Provide the (X, Y) coordinate of the cell's center where the given text is located.  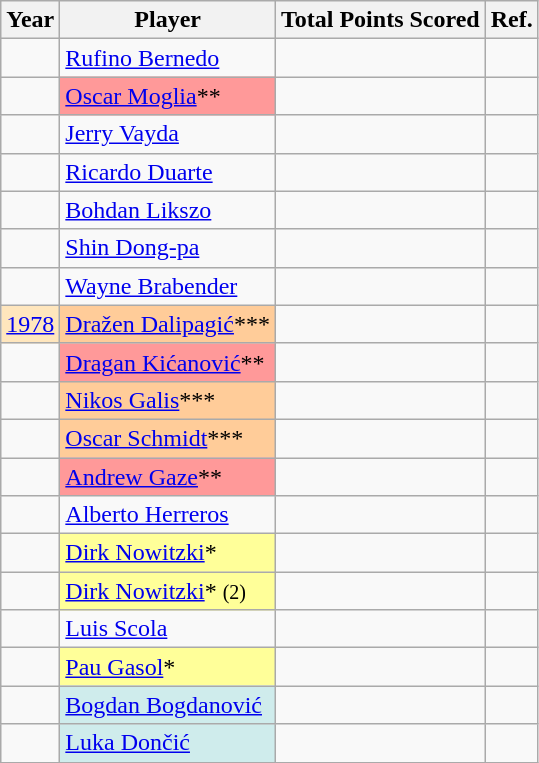
Luis Scola (168, 629)
Bohdan Likszo (168, 210)
Wayne Brabender (168, 286)
Bogdan Bogdanović (168, 705)
Player (168, 20)
Ricardo Duarte (168, 172)
Dirk Nowitzki* (168, 553)
Pau Gasol* (168, 667)
Shin Dong-pa (168, 248)
Luka Dončić (168, 743)
Ref. (512, 20)
Nikos Galis*** (168, 400)
Year (30, 20)
Dražen Dalipagić*** (168, 324)
Dirk Nowitzki* (2) (168, 591)
Oscar Schmidt*** (168, 438)
Total Points Scored (380, 20)
Jerry Vayda (168, 134)
Dragan Kićanović** (168, 362)
1978 (30, 324)
Rufino Bernedo (168, 58)
Andrew Gaze** (168, 477)
Alberto Herreros (168, 515)
Oscar Moglia** (168, 96)
